Pinpoint the cell where the given text exists, returning its [X, Y] midpoint coordinate. 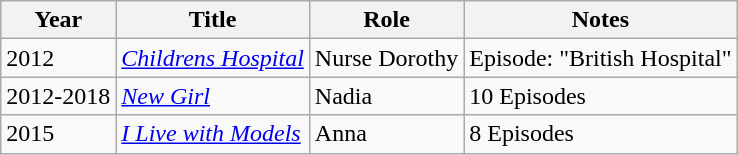
New Girl [213, 96]
Year [58, 20]
Nadia [386, 96]
Nurse Dorothy [386, 58]
2015 [58, 134]
I Live with Models [213, 134]
Role [386, 20]
10 Episodes [600, 96]
Title [213, 20]
Episode: "British Hospital" [600, 58]
2012-2018 [58, 96]
2012 [58, 58]
Notes [600, 20]
Anna [386, 134]
8 Episodes [600, 134]
Childrens Hospital [213, 58]
